Return (x, y) of the center of cell containing provided text 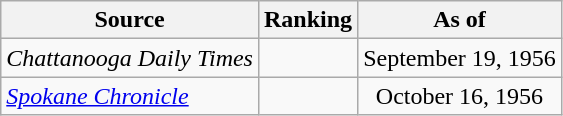
As of (460, 20)
Ranking (308, 20)
October 16, 1956 (460, 96)
Chattanooga Daily Times (130, 58)
Source (130, 20)
September 19, 1956 (460, 58)
Spokane Chronicle (130, 96)
